Pinpoint the cell where the given text exists, returning its (X, Y) midpoint coordinate. 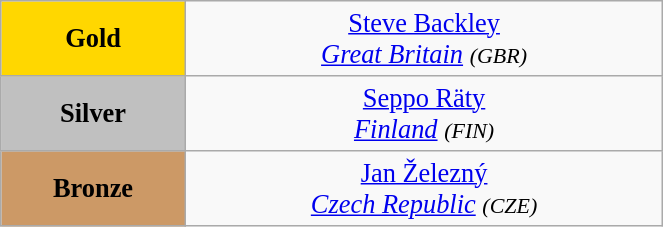
Seppo RätyFinland (FIN) (424, 112)
Jan ŽeleznýCzech Republic (CZE) (424, 188)
Steve BackleyGreat Britain (GBR) (424, 38)
Bronze (94, 188)
Gold (94, 38)
Silver (94, 112)
